Find where the given text appears and provide that cell's center as (x, y) coordinate. 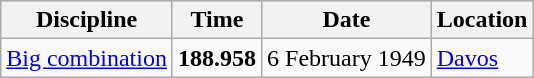
188.958 (216, 58)
6 February 1949 (347, 58)
Davos (482, 58)
Discipline (87, 20)
Location (482, 20)
Big combination (87, 58)
Date (347, 20)
Time (216, 20)
